Output the [x, y] coordinate of the center of the cell containing the given text.  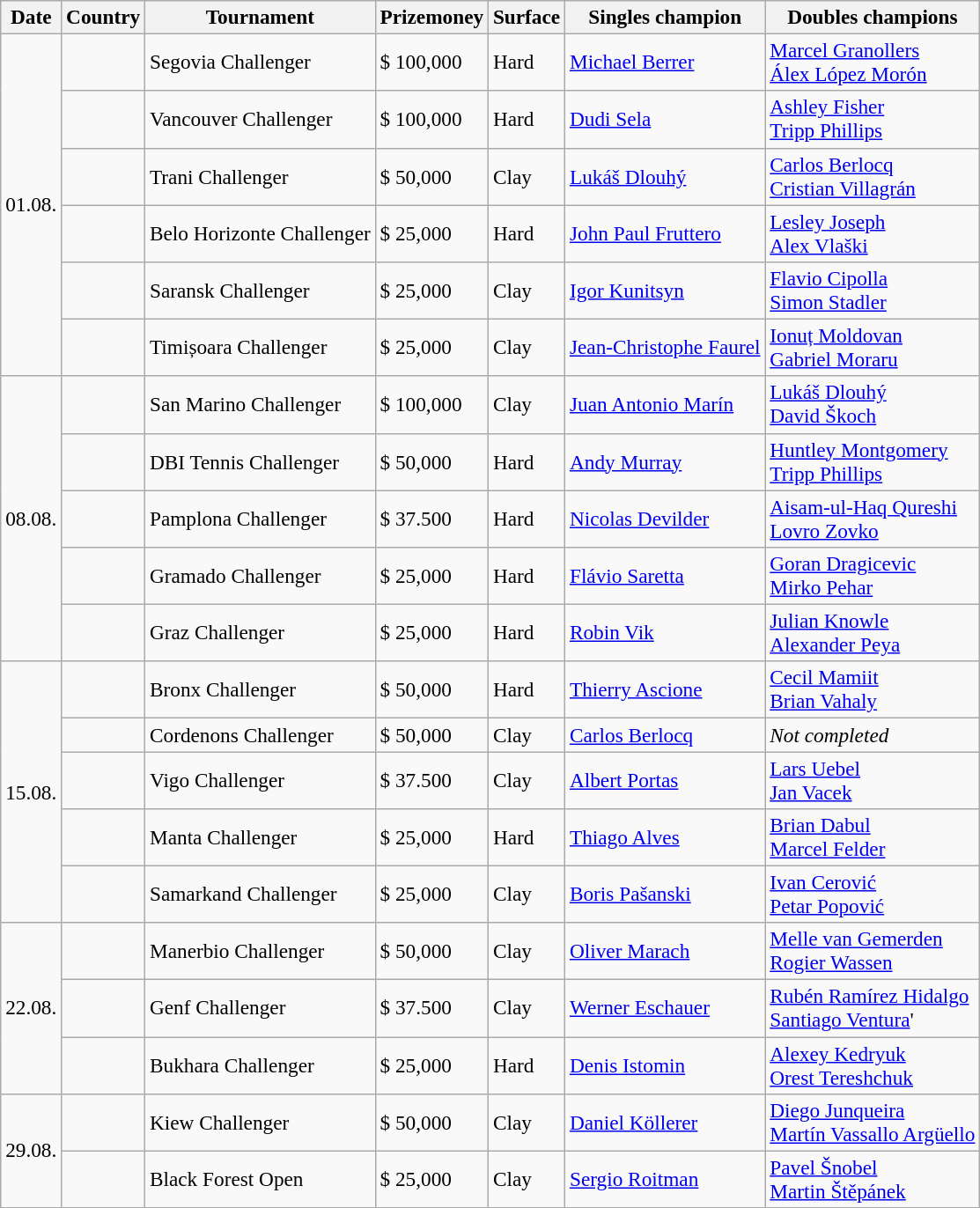
Ivan Cerović Petar Popović [873, 895]
Segovia Challenger [261, 62]
Goran Dragicevic Mirko Pehar [873, 576]
Belo Horizonte Challenger [261, 232]
Nicolas Devilder [666, 518]
Trani Challenger [261, 176]
Thiago Alves [666, 836]
Melle van Gemerden Rogier Wassen [873, 951]
Werner Eschauer [666, 1007]
Timișoara Challenger [261, 347]
Lukáš Dlouhý David Škoch [873, 405]
01.08. [32, 204]
Doubles champions [873, 17]
Vancouver Challenger [261, 120]
Tournament [261, 17]
Black Forest Open [261, 1180]
Gramado Challenger [261, 576]
Pavel Šnobel Martin Štěpánek [873, 1180]
Rubén Ramírez Hidalgo Santiago Ventura' [873, 1007]
Manerbio Challenger [261, 951]
John Paul Fruttero [666, 232]
Bronx Challenger [261, 690]
Ashley Fisher Tripp Phillips [873, 120]
Manta Challenger [261, 836]
Jean-Christophe Faurel [666, 347]
Country [104, 17]
Date [32, 17]
Carlos Berlocq Cristian Villagrán [873, 176]
22.08. [32, 1008]
Samarkand Challenger [261, 895]
Ionuț Moldovan Gabriel Moraru [873, 347]
Daniel Köllerer [666, 1122]
DBI Tennis Challenger [261, 461]
Juan Antonio Marín [666, 405]
Bukhara Challenger [261, 1065]
Huntley Montgomery Tripp Phillips [873, 461]
Lukáš Dlouhý [666, 176]
San Marino Challenger [261, 405]
Carlos Berlocq [666, 734]
Alexey Kedryuk Orest Tereshchuk [873, 1065]
Genf Challenger [261, 1007]
Julian Knowle Alexander Peya [873, 632]
Denis Istomin [666, 1065]
Vigo Challenger [261, 780]
Dudi Sela [666, 120]
08.08. [32, 519]
Diego Junqueira Martín Vassallo Argüello [873, 1122]
Brian Dabul Marcel Felder [873, 836]
Singles champion [666, 17]
Sergio Roitman [666, 1180]
Andy Murray [666, 461]
Aisam-ul-Haq Qureshi Lovro Zovko [873, 518]
Lesley Joseph Alex Vlaški [873, 232]
Not completed [873, 734]
Thierry Ascione [666, 690]
Oliver Marach [666, 951]
Graz Challenger [261, 632]
Marcel Granollers Álex López Morón [873, 62]
Flavio Cipolla Simon Stadler [873, 291]
Cordenons Challenger [261, 734]
Surface [527, 17]
Boris Pašanski [666, 895]
Igor Kunitsyn [666, 291]
Lars Uebel Jan Vacek [873, 780]
Pamplona Challenger [261, 518]
Albert Portas [666, 780]
Kiew Challenger [261, 1122]
Cecil Mamiit Brian Vahaly [873, 690]
Michael Berrer [666, 62]
Flávio Saretta [666, 576]
29.08. [32, 1151]
Saransk Challenger [261, 291]
15.08. [32, 792]
Prizemoney [431, 17]
Robin Vik [666, 632]
